Determine the [x, y] coordinate at the center of the cell enclosing the given text.  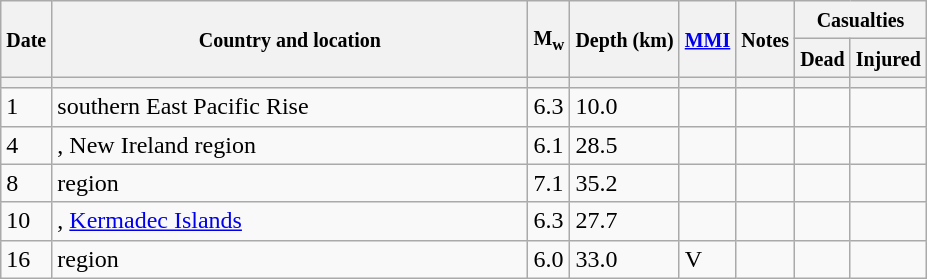
1 [26, 107]
16 [26, 259]
Mw [549, 39]
Country and location [290, 39]
, Kermadec Islands [290, 221]
V [708, 259]
6.1 [549, 145]
10 [26, 221]
8 [26, 183]
southern East Pacific Rise [290, 107]
33.0 [624, 259]
Notes [766, 39]
, New Ireland region [290, 145]
Date [26, 39]
MMI [708, 39]
Dead [823, 58]
27.7 [624, 221]
6.0 [549, 259]
35.2 [624, 183]
28.5 [624, 145]
10.0 [624, 107]
Casualties [861, 20]
4 [26, 145]
Injured [888, 58]
Depth (km) [624, 39]
7.1 [549, 183]
